Pinpoint the cell where the given text exists, returning its (x, y) midpoint coordinate. 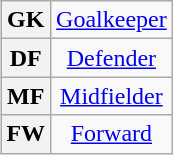
Defender (112, 58)
DF (26, 58)
GK (26, 20)
Goalkeeper (112, 20)
Midfielder (112, 96)
Forward (112, 134)
FW (26, 134)
MF (26, 96)
